Identify which cell holds the provided text, then report its (x, y) central coordinate. 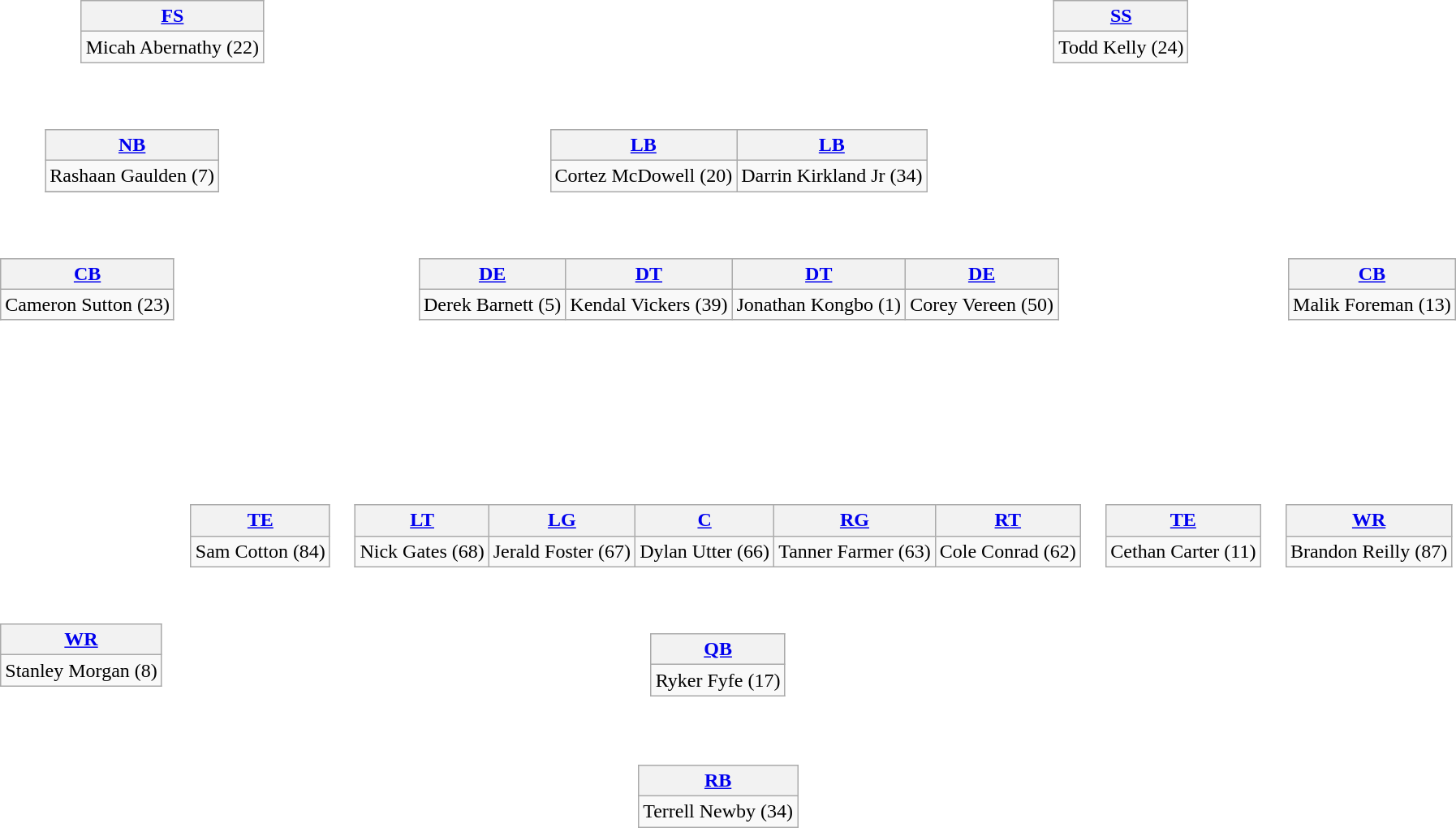
DE DT DT DE Derek Barnett (5) Kendal Vickers (39) Jonathan Kongbo (1) Corey Vereen (50) (748, 278)
Jerald Foster (67) (562, 551)
Cameron Sutton (23) (88, 304)
Nick Gates (68) (422, 551)
TE Sam Cotton (84) (270, 525)
Corey Vereen (50) (982, 304)
Dylan Utter (66) (704, 551)
Rashaan Gaulden (7) (132, 175)
Darrin Kirkland Jr (34) (832, 175)
LT (422, 520)
Jonathan Kongbo (1) (819, 304)
Stanley Morgan (8) (81, 671)
Derek Barnett (5) (492, 304)
RT (1008, 520)
QB Ryker Fyfe (17) (728, 654)
Ryker Fyfe (17) (717, 680)
Cole Conrad (62) (1008, 551)
Todd Kelly (24) (1122, 47)
FS (172, 16)
TE Cethan Carter (11) (1193, 525)
LG (562, 520)
Micah Abernathy (22) (172, 47)
QB (717, 649)
Sam Cotton (84) (260, 551)
NB (132, 144)
SS (1122, 16)
RG (855, 520)
Brandon Reilly (87) (1368, 551)
Malik Foreman (13) (1372, 304)
RB (718, 780)
Cortez McDowell (20) (644, 175)
C (704, 520)
Terrell Newby (34) (718, 811)
LT LG C RG RT Nick Gates (68) Jerald Foster (67) Dylan Utter (66) Tanner Farmer (63) Cole Conrad (62) (728, 525)
LB LB Cortez McDowell (20) Darrin Kirkland Jr (34) (748, 149)
Cethan Carter (11) (1183, 551)
Tanner Farmer (63) (855, 551)
Kendal Vickers (39) (649, 304)
